Find where the given text appears and provide that cell's center as [X, Y] coordinate. 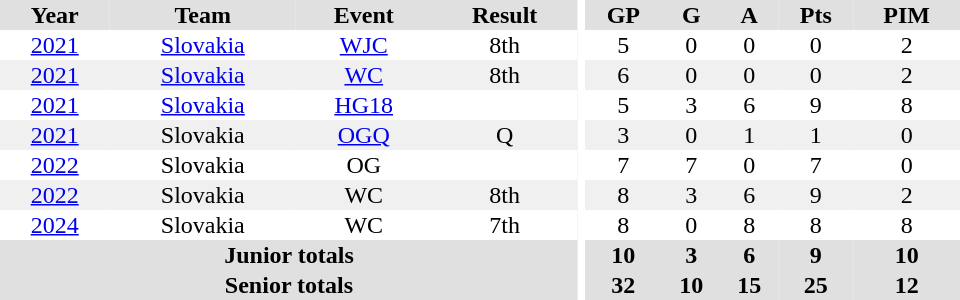
15 [749, 285]
PIM [906, 15]
32 [623, 285]
Junior totals [289, 255]
Senior totals [289, 285]
HG18 [364, 105]
2024 [54, 225]
GP [623, 15]
G [691, 15]
WJC [364, 45]
A [749, 15]
Pts [816, 15]
OGQ [364, 135]
12 [906, 285]
Event [364, 15]
Year [54, 15]
Q [504, 135]
Result [504, 15]
25 [816, 285]
7th [504, 225]
Team [202, 15]
OG [364, 165]
